From the cell containing the given text, extract its center point as (X, Y) coordinate. 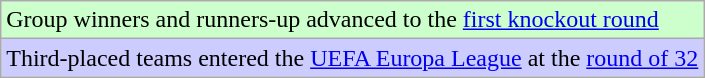
Group winners and runners-up advanced to the first knockout round (352, 20)
Third-placed teams entered the UEFA Europa League at the round of 32 (352, 58)
